Scan for the cell matching the given text and deliver its [X, Y] coordinate at center. 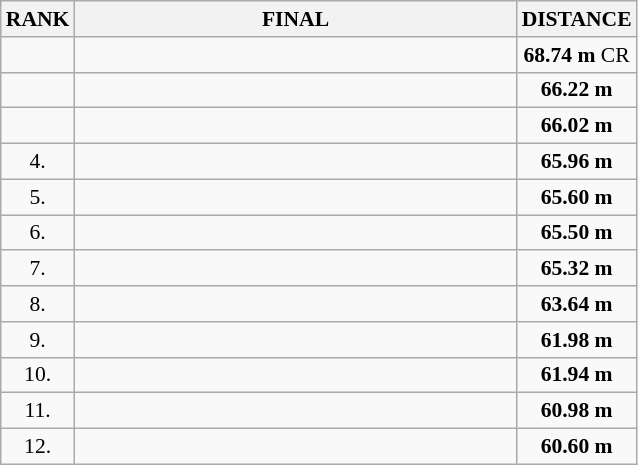
11. [38, 411]
7. [38, 269]
DISTANCE [577, 19]
66.02 m [577, 126]
66.22 m [577, 90]
65.50 m [577, 233]
12. [38, 447]
6. [38, 233]
RANK [38, 19]
8. [38, 304]
60.60 m [577, 447]
FINAL [295, 19]
61.94 m [577, 375]
65.96 m [577, 162]
4. [38, 162]
63.64 m [577, 304]
65.60 m [577, 197]
68.74 m CR [577, 55]
10. [38, 375]
61.98 m [577, 340]
9. [38, 340]
65.32 m [577, 269]
60.98 m [577, 411]
5. [38, 197]
